Provide the [X, Y] coordinate of the cell's center where the given text is located.  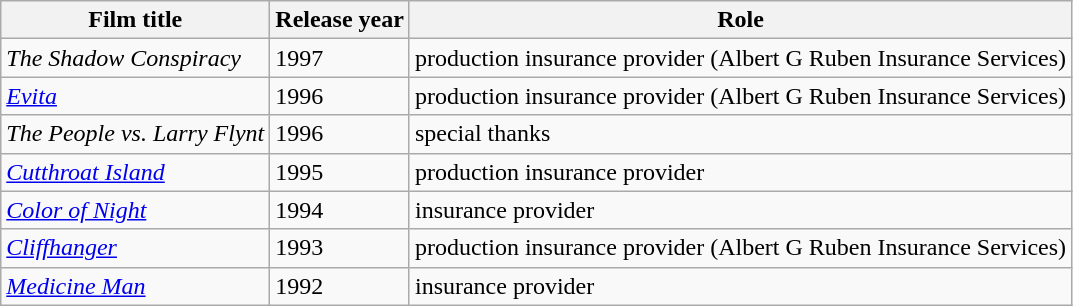
1995 [340, 172]
1994 [340, 210]
Medicine Man [136, 286]
1992 [340, 286]
Evita [136, 96]
production insurance provider [740, 172]
special thanks [740, 134]
1997 [340, 58]
The Shadow Conspiracy [136, 58]
Release year [340, 20]
Cliffhanger [136, 248]
1993 [340, 248]
Cutthroat Island [136, 172]
The People vs. Larry Flynt [136, 134]
Color of Night [136, 210]
Role [740, 20]
Film title [136, 20]
